Detect which cell encompasses the target text, then output its (x, y) center coordinate. 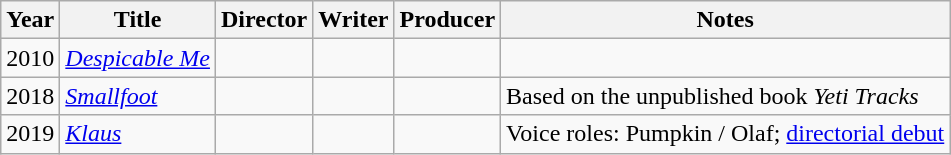
Despicable Me (138, 58)
Smallfoot (138, 96)
Producer (448, 20)
Year (30, 20)
Klaus (138, 134)
Writer (354, 20)
Director (264, 20)
2019 (30, 134)
2018 (30, 96)
Notes (726, 20)
Title (138, 20)
Voice roles: Pumpkin / Olaf; directorial debut (726, 134)
Based on the unpublished book Yeti Tracks (726, 96)
2010 (30, 58)
